Output the [X, Y] coordinate of the center of the cell containing the given text.  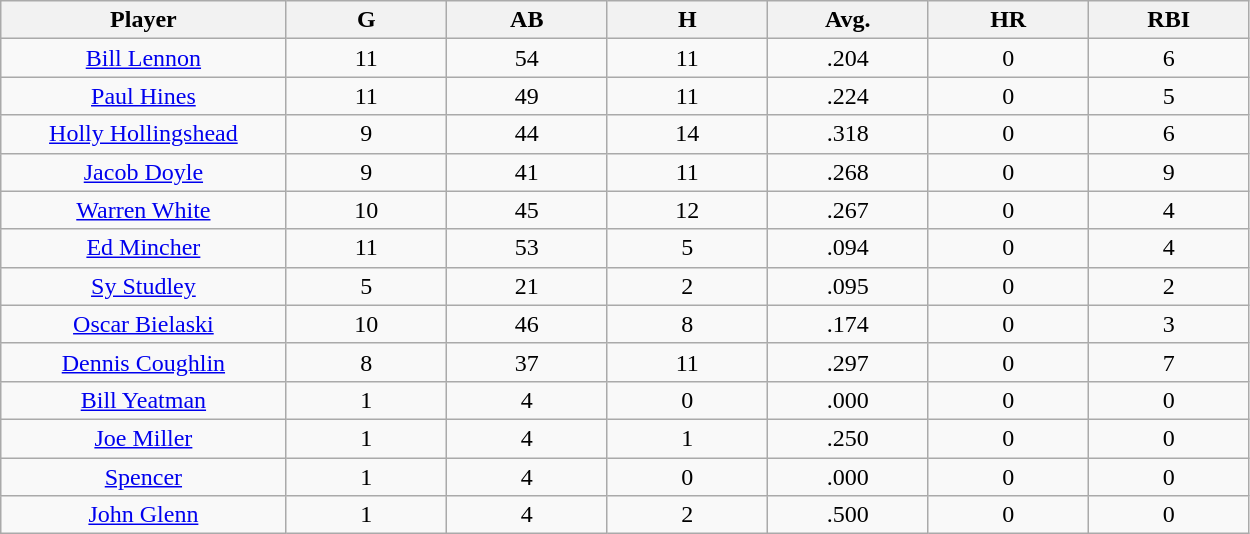
G [366, 20]
21 [527, 286]
Spencer [144, 477]
Holly Hollingshead [144, 134]
Jacob Doyle [144, 172]
Player [144, 20]
49 [527, 96]
.318 [847, 134]
3 [1168, 324]
12 [687, 210]
46 [527, 324]
54 [527, 58]
.204 [847, 58]
Bill Lennon [144, 58]
AB [527, 20]
HR [1008, 20]
.267 [847, 210]
Bill Yeatman [144, 400]
Joe Miller [144, 438]
.095 [847, 286]
H [687, 20]
RBI [1168, 20]
53 [527, 248]
14 [687, 134]
.268 [847, 172]
Ed Mincher [144, 248]
John Glenn [144, 515]
45 [527, 210]
Sy Studley [144, 286]
.250 [847, 438]
Avg. [847, 20]
Dennis Coughlin [144, 362]
.500 [847, 515]
37 [527, 362]
.224 [847, 96]
.297 [847, 362]
.174 [847, 324]
Paul Hines [144, 96]
44 [527, 134]
Warren White [144, 210]
7 [1168, 362]
.094 [847, 248]
41 [527, 172]
Oscar Bielaski [144, 324]
